Scan for the cell matching the given text and deliver its (x, y) coordinate at center. 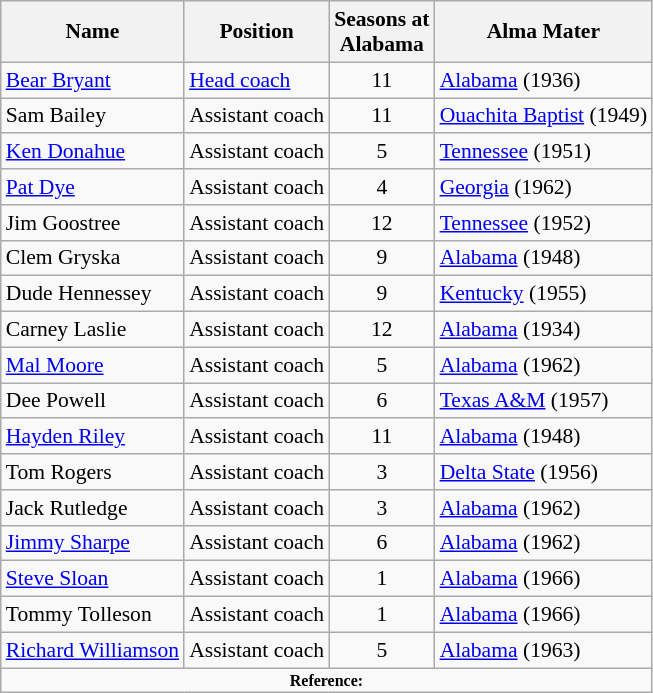
4 (382, 187)
Ken Donahue (92, 152)
Delta State (1956) (544, 472)
Kentucky (1955) (544, 294)
Steve Sloan (92, 579)
Jimmy Sharpe (92, 543)
Dee Powell (92, 401)
Tennessee (1952) (544, 223)
Tommy Tolleson (92, 615)
Position (256, 32)
Clem Gryska (92, 258)
Name (92, 32)
Ouachita Baptist (1949) (544, 116)
Head coach (256, 80)
Texas A&M (1957) (544, 401)
Alabama (1963) (544, 650)
Georgia (1962) (544, 187)
Tom Rogers (92, 472)
Bear Bryant (92, 80)
Richard Williamson (92, 650)
Reference: (326, 680)
Alma Mater (544, 32)
Dude Hennessey (92, 294)
Seasons atAlabama (382, 32)
Jim Goostree (92, 223)
Jack Rutledge (92, 508)
Tennessee (1951) (544, 152)
Alabama (1934) (544, 330)
Pat Dye (92, 187)
Hayden Riley (92, 437)
Mal Moore (92, 365)
Sam Bailey (92, 116)
Carney Laslie (92, 330)
Alabama (1936) (544, 80)
